From the cell containing the given text, extract its center point as (x, y) coordinate. 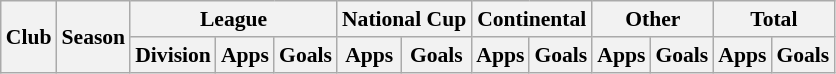
National Cup (404, 19)
Continental (532, 19)
League (234, 19)
Division (173, 55)
Club (29, 36)
Total (774, 19)
Season (93, 36)
Other (652, 19)
